Output the [X, Y] coordinate of the center of the cell containing the given text.  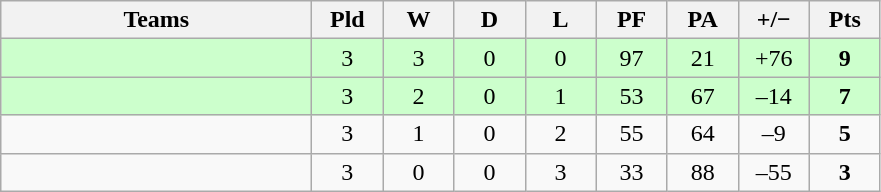
Pts [844, 20]
L [560, 20]
+/− [774, 20]
D [490, 20]
PA [702, 20]
53 [632, 96]
9 [844, 58]
97 [632, 58]
W [418, 20]
21 [702, 58]
88 [702, 172]
–55 [774, 172]
–9 [774, 134]
55 [632, 134]
33 [632, 172]
5 [844, 134]
Pld [348, 20]
64 [702, 134]
–14 [774, 96]
+76 [774, 58]
7 [844, 96]
PF [632, 20]
Teams [156, 20]
67 [702, 96]
